Detect which cell encompasses the target text, then output its [X, Y] center coordinate. 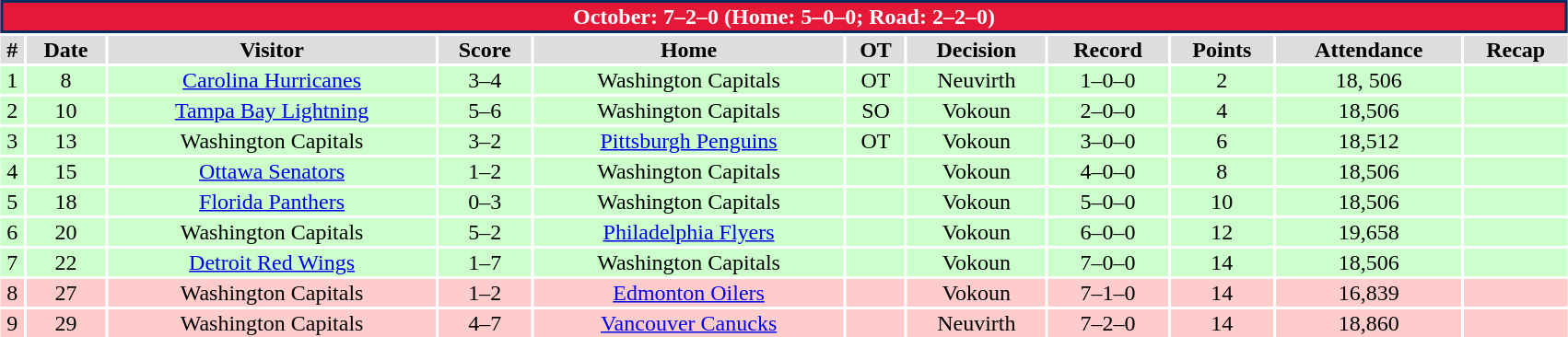
1 [13, 80]
Date [66, 50]
20 [66, 232]
Edmonton Oilers [689, 293]
15 [66, 171]
4–0–0 [1108, 171]
Carolina Hurricanes [272, 80]
5 [13, 202]
18 [66, 202]
9 [13, 323]
7–2–0 [1108, 323]
Home [689, 50]
Visitor [272, 50]
5–2 [485, 232]
18,512 [1369, 141]
4–7 [485, 323]
Florida Panthers [272, 202]
Philadelphia Flyers [689, 232]
6–0–0 [1108, 232]
7–0–0 [1108, 262]
3 [13, 141]
16,839 [1369, 293]
13 [66, 141]
2–0–0 [1108, 110]
Detroit Red Wings [272, 262]
Recap [1515, 50]
5–6 [485, 110]
3–0–0 [1108, 141]
12 [1222, 232]
18, 506 [1369, 80]
Attendance [1369, 50]
27 [66, 293]
Score [485, 50]
3–4 [485, 80]
18,860 [1369, 323]
Tampa Bay Lightning [272, 110]
22 [66, 262]
7 [13, 262]
7–1–0 [1108, 293]
Vancouver Canucks [689, 323]
5–0–0 [1108, 202]
Points [1222, 50]
Ottawa Senators [272, 171]
19,658 [1369, 232]
3–2 [485, 141]
29 [66, 323]
Decision [977, 50]
0–3 [485, 202]
Record [1108, 50]
1–0–0 [1108, 80]
October: 7–2–0 (Home: 5–0–0; Road: 2–2–0) [784, 17]
SO [875, 110]
# [13, 50]
Pittsburgh Penguins [689, 141]
1–7 [485, 262]
